Extract the (x, y) coordinate from the center of the cell holding the provided text.  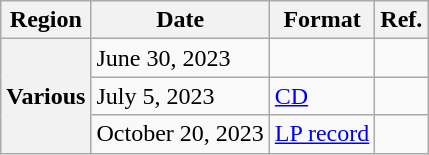
Various (46, 96)
Date (180, 20)
Format (322, 20)
Region (46, 20)
Ref. (402, 20)
October 20, 2023 (180, 134)
June 30, 2023 (180, 58)
July 5, 2023 (180, 96)
LP record (322, 134)
CD (322, 96)
